Detect which cell encompasses the target text, then output its (X, Y) center coordinate. 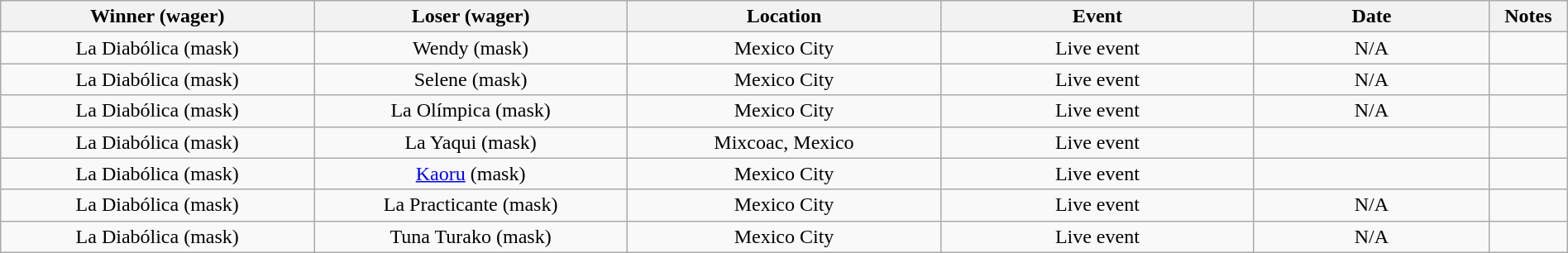
La Olímpica (mask) (471, 111)
Tuna Turako (mask) (471, 236)
La Yaqui (mask) (471, 142)
Event (1097, 17)
Mixcoac, Mexico (784, 142)
Winner (wager) (157, 17)
Kaoru (mask) (471, 174)
Selene (mask) (471, 79)
La Practicante (mask) (471, 205)
Date (1371, 17)
Wendy (mask) (471, 48)
Location (784, 17)
Notes (1528, 17)
Loser (wager) (471, 17)
